Pinpoint the cell where the given text exists, returning its (X, Y) midpoint coordinate. 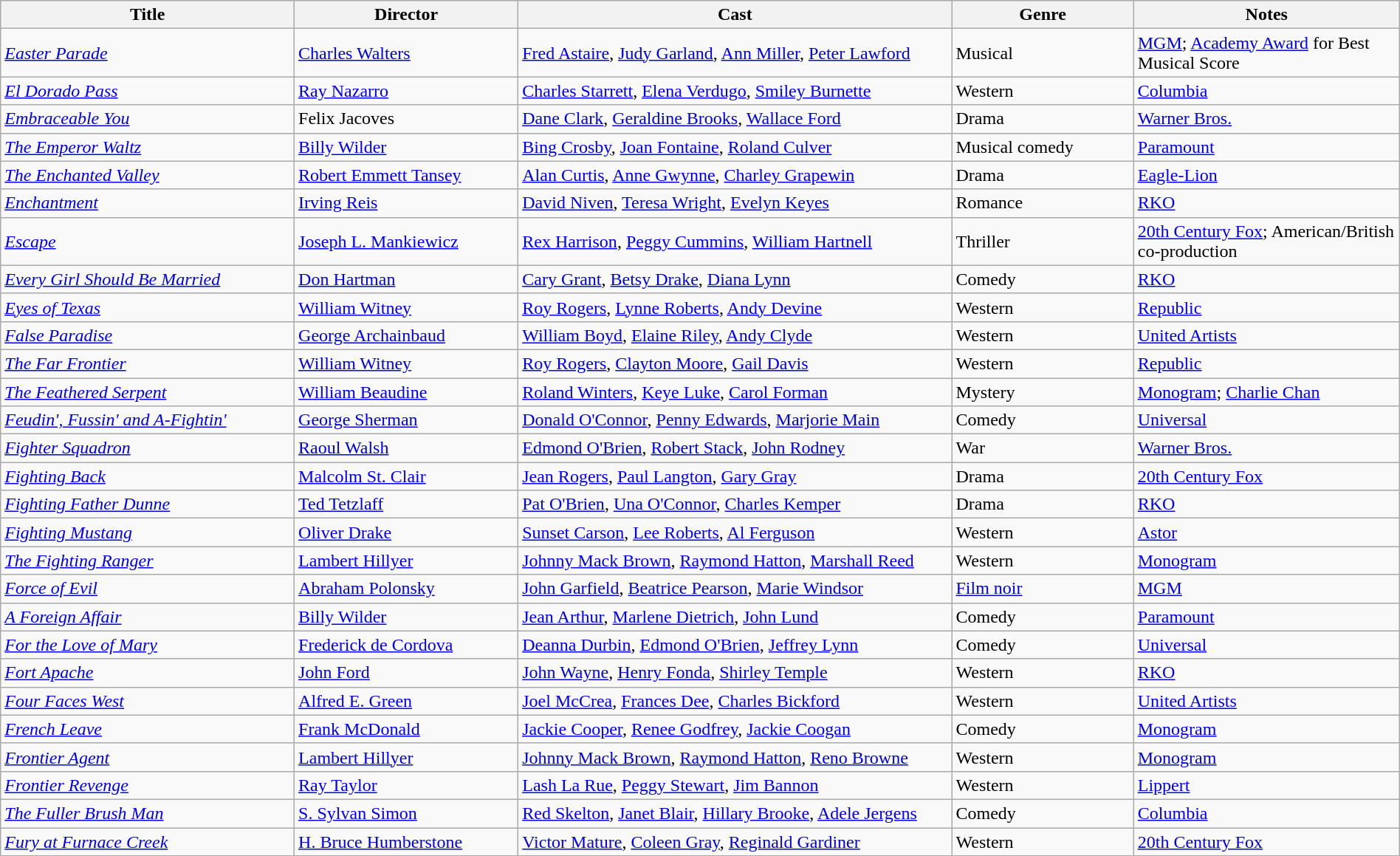
Felix Jacoves (406, 119)
Edmond O'Brien, Robert Stack, John Rodney (735, 448)
Musical (1043, 53)
False Paradise (148, 335)
The Feathered Serpent (148, 392)
Fighting Father Dunne (148, 504)
Thriller (1043, 241)
Pat O'Brien, Una O'Connor, Charles Kemper (735, 504)
George Sherman (406, 420)
Jean Rogers, Paul Langton, Gary Gray (735, 476)
Oliver Drake (406, 533)
Donald O'Connor, Penny Edwards, Marjorie Main (735, 420)
Frederick de Cordova (406, 645)
Title (148, 15)
Red Skelton, Janet Blair, Hillary Brooke, Adele Jergens (735, 813)
The Fuller Brush Man (148, 813)
William Beaudine (406, 392)
Charles Starrett, Elena Verdugo, Smiley Burnette (735, 91)
Abraham Polonsky (406, 589)
Monogram; Charlie Chan (1266, 392)
Easter Parade (148, 53)
Robert Emmett Tansey (406, 175)
Frank McDonald (406, 729)
Escape (148, 241)
El Dorado Pass (148, 91)
Irving Reis (406, 203)
French Leave (148, 729)
Frontier Revenge (148, 785)
Fighter Squadron (148, 448)
Director (406, 15)
Astor (1266, 533)
Victor Mature, Coleen Gray, Reginald Gardiner (735, 841)
MGM (1266, 589)
For the Love of Mary (148, 645)
The Far Frontier (148, 363)
Film noir (1043, 589)
Sunset Carson, Lee Roberts, Al Ferguson (735, 533)
Johnny Mack Brown, Raymond Hatton, Marshall Reed (735, 561)
Fury at Furnace Creek (148, 841)
Enchantment (148, 203)
Frontier Agent (148, 757)
Feudin', Fussin' and A-Fightin' (148, 420)
The Enchanted Valley (148, 175)
John Ford (406, 673)
Rex Harrison, Peggy Cummins, William Hartnell (735, 241)
Mystery (1043, 392)
Eagle-Lion (1266, 175)
Joel McCrea, Frances Dee, Charles Bickford (735, 701)
Deanna Durbin, Edmond O'Brien, Jeffrey Lynn (735, 645)
George Archainbaud (406, 335)
Fort Apache (148, 673)
Ray Taylor (406, 785)
Romance (1043, 203)
Ted Tetzlaff (406, 504)
Embraceable You (148, 119)
Bing Crosby, Joan Fontaine, Roland Culver (735, 147)
John Garfield, Beatrice Pearson, Marie Windsor (735, 589)
Four Faces West (148, 701)
Joseph L. Mankiewicz (406, 241)
David Niven, Teresa Wright, Evelyn Keyes (735, 203)
Dane Clark, Geraldine Brooks, Wallace Ford (735, 119)
Cary Grant, Betsy Drake, Diana Lynn (735, 279)
Roland Winters, Keye Luke, Carol Forman (735, 392)
Don Hartman (406, 279)
Force of Evil (148, 589)
Roy Rogers, Clayton Moore, Gail Davis (735, 363)
Musical comedy (1043, 147)
S. Sylvan Simon (406, 813)
A Foreign Affair (148, 617)
Alfred E. Green (406, 701)
Genre (1043, 15)
Fighting Mustang (148, 533)
Lash La Rue, Peggy Stewart, Jim Bannon (735, 785)
The Emperor Waltz (148, 147)
Lippert (1266, 785)
William Boyd, Elaine Riley, Andy Clyde (735, 335)
Raoul Walsh (406, 448)
Charles Walters (406, 53)
War (1043, 448)
The Fighting Ranger (148, 561)
20th Century Fox; American/British co-production (1266, 241)
Cast (735, 15)
Jean Arthur, Marlene Dietrich, John Lund (735, 617)
Malcolm St. Clair (406, 476)
Fred Astaire, Judy Garland, Ann Miller, Peter Lawford (735, 53)
Fighting Back (148, 476)
Notes (1266, 15)
Alan Curtis, Anne Gwynne, Charley Grapewin (735, 175)
H. Bruce Humberstone (406, 841)
John Wayne, Henry Fonda, Shirley Temple (735, 673)
Roy Rogers, Lynne Roberts, Andy Devine (735, 307)
Every Girl Should Be Married (148, 279)
Ray Nazarro (406, 91)
Eyes of Texas (148, 307)
MGM; Academy Award for Best Musical Score (1266, 53)
Johnny Mack Brown, Raymond Hatton, Reno Browne (735, 757)
Jackie Cooper, Renee Godfrey, Jackie Coogan (735, 729)
